Find where the given text appears and provide that cell's center as (x, y) coordinate. 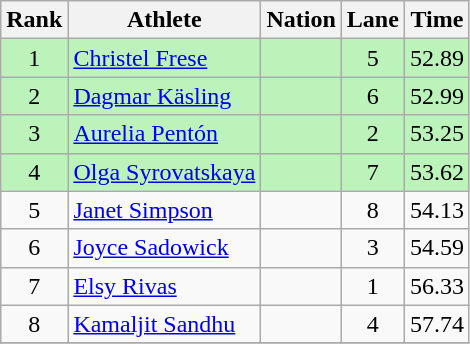
52.99 (436, 96)
Aurelia Pentón (164, 134)
53.62 (436, 172)
52.89 (436, 58)
Rank (34, 20)
Athlete (164, 20)
Kamaljit Sandhu (164, 324)
Elsy Rivas (164, 286)
Nation (301, 20)
54.13 (436, 210)
Christel Frese (164, 58)
57.74 (436, 324)
Olga Syrovatskaya (164, 172)
54.59 (436, 248)
Joyce Sadowick (164, 248)
Dagmar Käsling (164, 96)
53.25 (436, 134)
Lane (372, 20)
Time (436, 20)
Janet Simpson (164, 210)
56.33 (436, 286)
